Provide the [X, Y] coordinate of the cell's center where the given text is located.  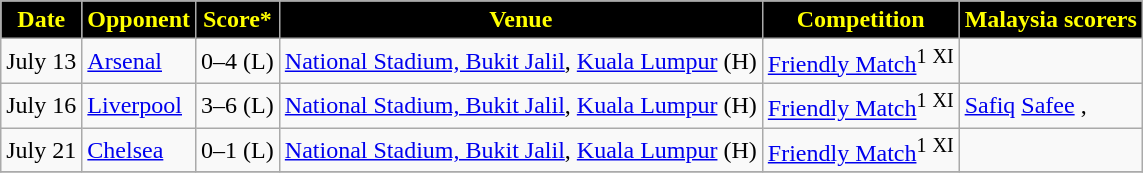
July 16 [42, 106]
Score* [238, 20]
Malaysia scorers [1050, 20]
Date [42, 20]
0–4 (L) [238, 62]
July 13 [42, 62]
Safiq Safee , [1050, 106]
Venue [520, 20]
Chelsea [139, 150]
Arsenal [139, 62]
0–1 (L) [238, 150]
Opponent [139, 20]
July 21 [42, 150]
Competition [860, 20]
3–6 (L) [238, 106]
Liverpool [139, 106]
